Search for the cell housing the specified text and yield its [x, y] center coordinate. 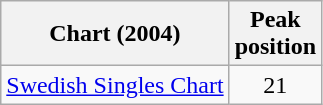
Swedish Singles Chart [115, 85]
Peakposition [275, 34]
Chart (2004) [115, 34]
21 [275, 85]
